Determine the (X, Y) coordinate at the center of the cell enclosing the given text.  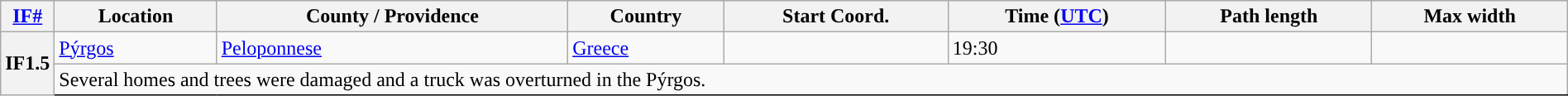
19:30 (1057, 48)
Path length (1269, 17)
IF1.5 (28, 64)
Max width (1470, 17)
Time (UTC) (1057, 17)
Location (136, 17)
Peloponnese (392, 48)
IF# (28, 17)
Start Coord. (835, 17)
Pýrgos (136, 48)
County / Providence (392, 17)
Greece (647, 48)
Country (647, 17)
Several homes and trees were damaged and a truck was overturned in the Pýrgos. (810, 79)
